Determine the (X, Y) coordinate at the center of the cell enclosing the given text.  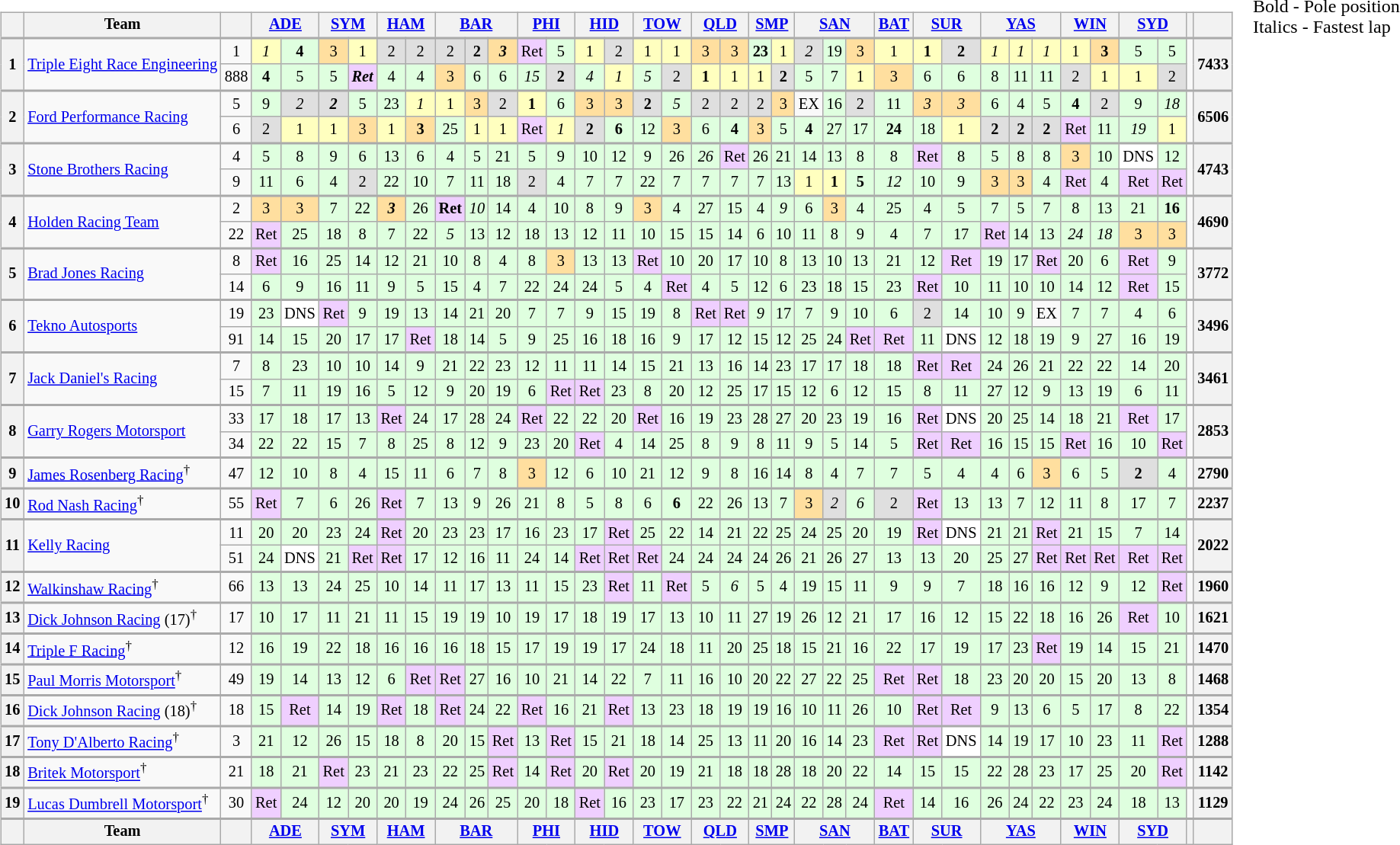
Brad Jones Racing (122, 274)
Garry Rogers Motorsport (122, 431)
2022 (1213, 546)
Dick Johnson Racing (17)† (122, 618)
Ford Performance Racing (122, 117)
91 (236, 340)
Walkinshaw Racing† (122, 587)
3496 (1213, 326)
1142 (1213, 772)
Triple F Racing† (122, 648)
33 (236, 418)
Rod Nash Racing† (122, 504)
6506 (1213, 117)
Jack Daniel's Racing (122, 379)
2853 (1213, 431)
Tekno Autosports (122, 326)
2237 (1213, 504)
34 (236, 444)
4743 (1213, 169)
3461 (1213, 379)
1621 (1213, 618)
1129 (1213, 802)
888 (236, 77)
Lucas Dumbrell Motorsport† (122, 802)
1288 (1213, 741)
Paul Morris Motorsport† (122, 680)
1470 (1213, 648)
1960 (1213, 587)
Triple Eight Race Engineering (122, 64)
1468 (1213, 680)
47 (236, 473)
51 (236, 559)
Tony D'Alberto Racing† (122, 741)
Dick Johnson Racing (18)† (122, 710)
55 (236, 504)
Stone Brothers Racing (122, 169)
3772 (1213, 274)
7433 (1213, 64)
66 (236, 587)
Kelly Racing (122, 546)
Holden Racing Team (122, 221)
1354 (1213, 710)
2790 (1213, 473)
4690 (1213, 221)
49 (236, 680)
James Rosenberg Racing† (122, 473)
Britek Motorsport† (122, 772)
30 (236, 802)
